From the cell containing the given text, extract its center point as [X, Y] coordinate. 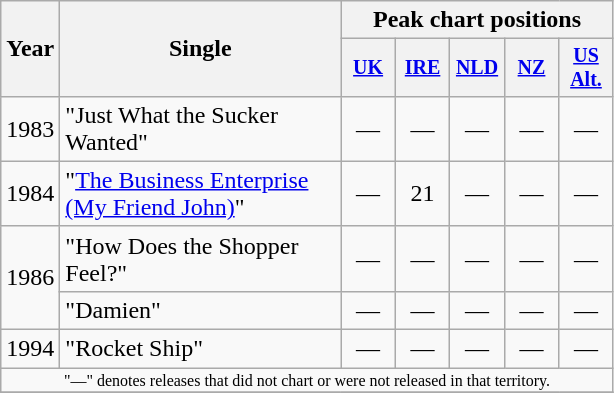
1986 [30, 278]
NZ [531, 68]
"Just What the Sucker Wanted" [200, 128]
"—" denotes releases that did not chart or were not released in that territory. [307, 380]
NLD [477, 68]
IRE [422, 68]
UK [368, 68]
21 [422, 194]
Peak chart positions [477, 20]
1984 [30, 194]
1994 [30, 349]
US Alt. [586, 68]
Year [30, 49]
Single [200, 49]
"How Does the Shopper Feel?" [200, 258]
"Rocket Ship" [200, 349]
1983 [30, 128]
"Damien" [200, 310]
"The Business Enterprise (My Friend John)" [200, 194]
